Capture the cell that displays the provided text and extract its [X, Y] central coordinate. 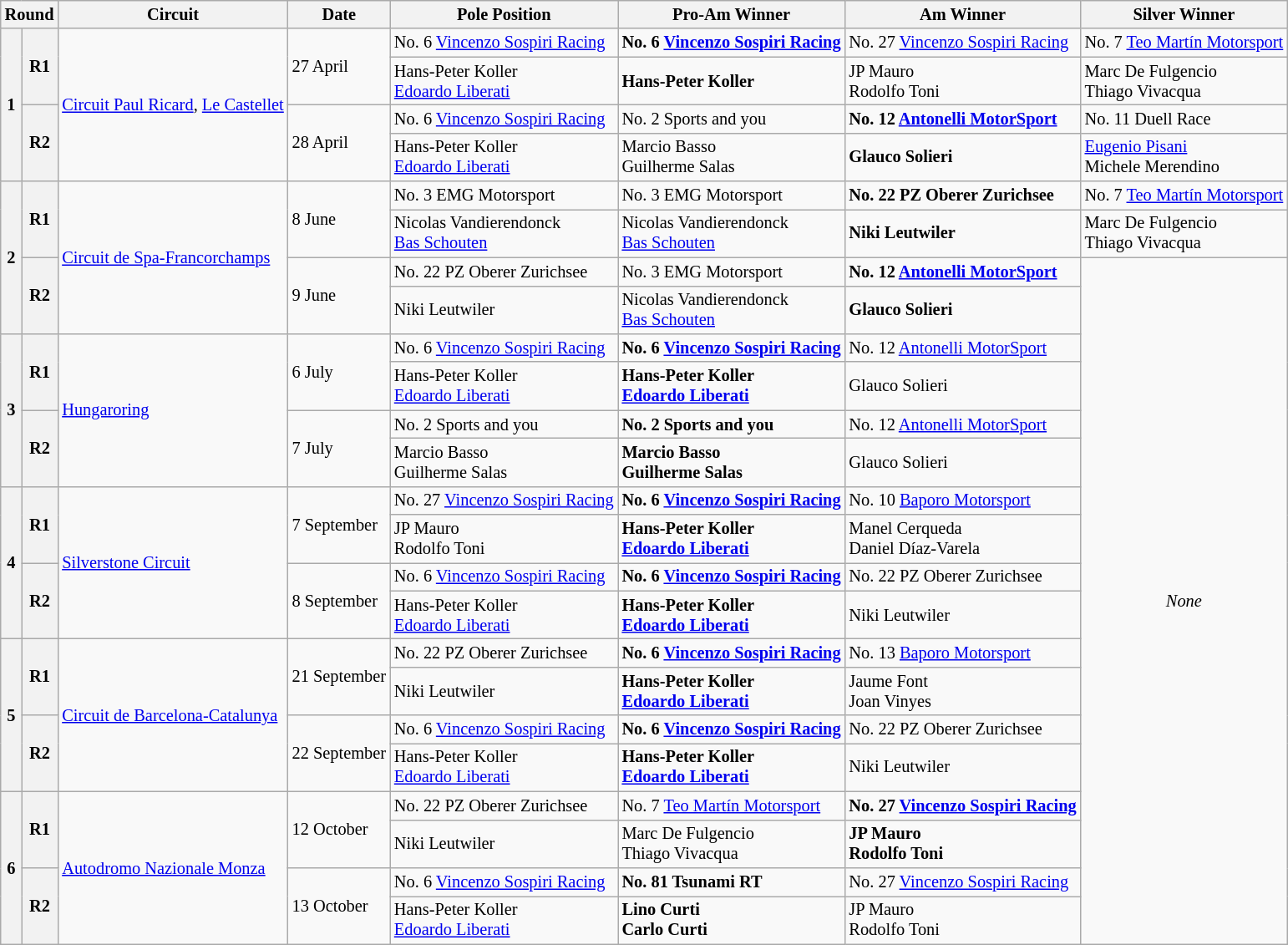
21 September [339, 677]
Hungaroring [172, 409]
7 September [339, 525]
Circuit de Spa-Francorchamps [172, 257]
None [1184, 601]
Hans-Peter Koller [732, 81]
Circuit de Barcelona-Catalunya [172, 715]
No. 81 Tsunami RT [732, 881]
Pole Position [505, 14]
Am Winner [962, 14]
Autodromo Nazionale Monza [172, 867]
Jaume Font Joan Vinyes [962, 691]
Manel Cerqueda Daniel Díaz-Varela [962, 539]
Silverstone Circuit [172, 563]
Pro-Am Winner [732, 14]
2 [12, 257]
8 September [339, 600]
22 September [339, 754]
Lino Curti Carlo Curti [732, 920]
8 June [339, 219]
3 [12, 409]
No. 11 Duell Race [1184, 119]
6 [12, 867]
Circuit Paul Ricard, Le Castellet [172, 105]
No. 13 Baporo Motorsport [962, 653]
12 October [339, 829]
28 April [339, 142]
1 [12, 105]
5 [12, 715]
Round [30, 14]
Eugenio Pisani Michele Merendino [1184, 157]
Date [339, 14]
27 April [339, 67]
13 October [339, 906]
Circuit [172, 14]
Silver Winner [1184, 14]
7 July [339, 448]
9 June [339, 296]
No. 10 Baporo Motorsport [962, 500]
6 July [339, 371]
4 [12, 563]
